Pinpoint the cell where the given text exists, returning its (x, y) midpoint coordinate. 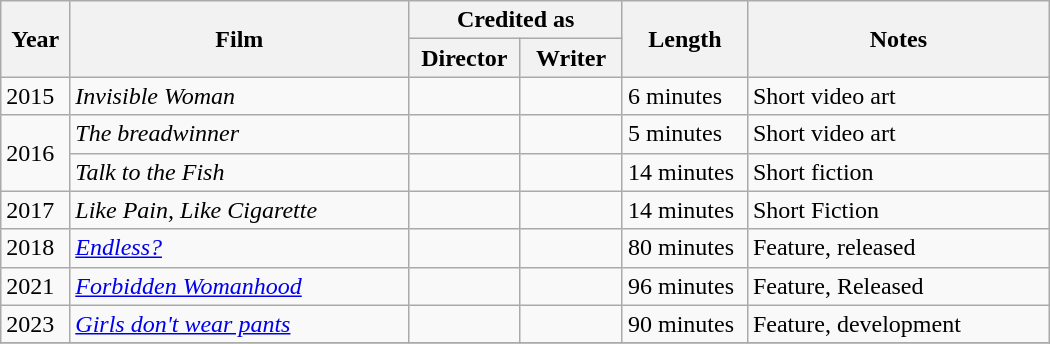
2017 (36, 210)
2023 (36, 324)
Director (464, 58)
Film (240, 39)
The breadwinner (240, 134)
2021 (36, 286)
Feature, Released (898, 286)
Endless? (240, 248)
90 minutes (684, 324)
80 minutes (684, 248)
Talk to the Fish (240, 172)
6 minutes (684, 96)
Short fiction (898, 172)
Feature, development (898, 324)
Writer (572, 58)
Like Pain, Like Cigarette (240, 210)
5 minutes (684, 134)
Girls don't wear pants (240, 324)
Year (36, 39)
Feature, released (898, 248)
Credited as (516, 20)
2018 (36, 248)
Notes (898, 39)
2016 (36, 153)
Short Fiction (898, 210)
Forbidden Womanhood (240, 286)
2015 (36, 96)
Invisible Woman (240, 96)
96 minutes (684, 286)
Length (684, 39)
